From the cell containing the given text, extract its center point as (x, y) coordinate. 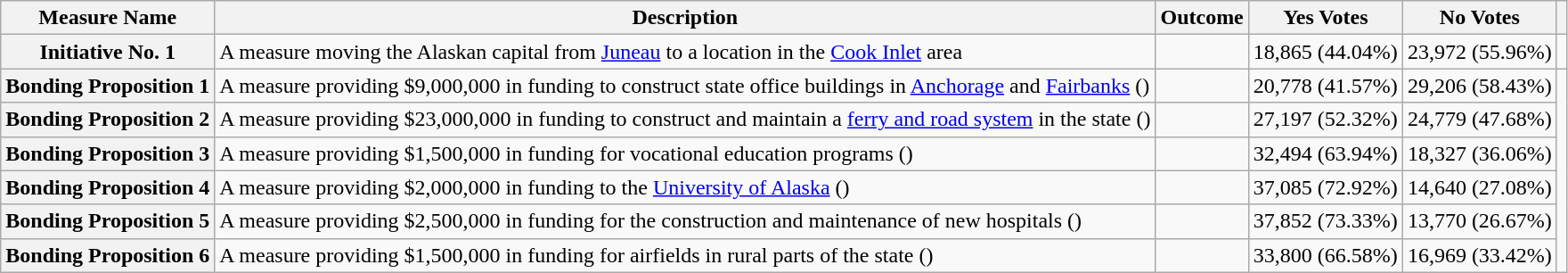
29,206 (58.43%) (1479, 86)
A measure providing $1,500,000 in funding for vocational education programs () (685, 153)
13,770 (26.67%) (1479, 221)
Bonding Proposition 6 (108, 255)
Bonding Proposition 5 (108, 221)
24,779 (47.68%) (1479, 120)
37,085 (72.92%) (1326, 187)
Measure Name (108, 18)
Description (685, 18)
Bonding Proposition 2 (108, 120)
A measure moving the Alaskan capital from Juneau to a location in the Cook Inlet area (685, 52)
33,800 (66.58%) (1326, 255)
32,494 (63.94%) (1326, 153)
A measure providing $23,000,000 in funding to construct and maintain a ferry and road system in the state () (685, 120)
18,327 (36.06%) (1479, 153)
A measure providing $2,000,000 in funding to the University of Alaska () (685, 187)
No Votes (1479, 18)
23,972 (55.96%) (1479, 52)
Initiative No. 1 (108, 52)
Yes Votes (1326, 18)
A measure providing $9,000,000 in funding to construct state office buildings in Anchorage and Fairbanks () (685, 86)
37,852 (73.33%) (1326, 221)
27,197 (52.32%) (1326, 120)
18,865 (44.04%) (1326, 52)
A measure providing $2,500,000 in funding for the construction and maintenance of new hospitals () (685, 221)
A measure providing $1,500,000 in funding for airfields in rural parts of the state () (685, 255)
Bonding Proposition 4 (108, 187)
Bonding Proposition 1 (108, 86)
20,778 (41.57%) (1326, 86)
Bonding Proposition 3 (108, 153)
14,640 (27.08%) (1479, 187)
16,969 (33.42%) (1479, 255)
Outcome (1202, 18)
